Output the (x, y) coordinate of the center of the cell containing the given text.  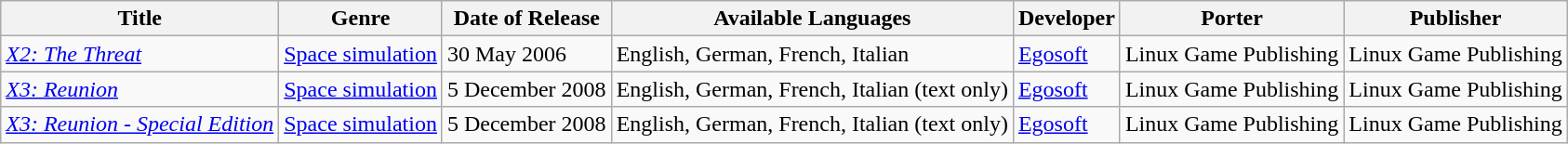
Available Languages (812, 19)
X3: Reunion (140, 89)
X2: The Threat (140, 54)
X3: Reunion - Special Edition (140, 124)
Porter (1231, 19)
30 May 2006 (526, 54)
Publisher (1455, 19)
Developer (1066, 19)
Genre (361, 19)
Date of Release (526, 19)
English, German, French, Italian (812, 54)
Title (140, 19)
